For the text-containing cell, return its midpoint in [X, Y] coordinate format. 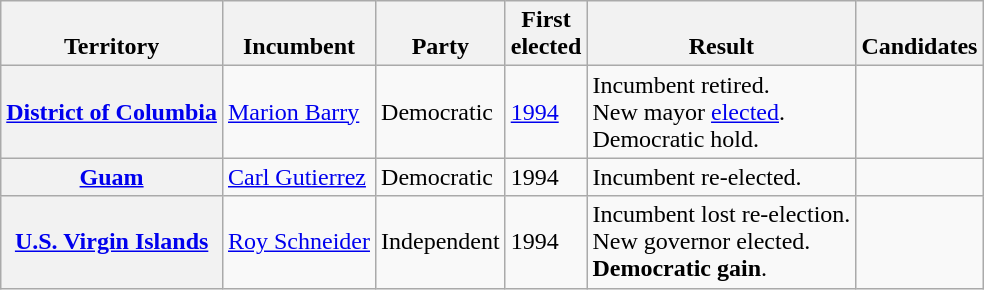
Result [722, 34]
Incumbent retired.New mayor elected.Democratic hold. [722, 112]
Territory [112, 34]
Incumbent re-elected. [722, 177]
Party [441, 34]
Incumbent [298, 34]
Guam [112, 177]
Roy Schneider [298, 242]
Incumbent lost re-election.New governor elected.Democratic gain. [722, 242]
Independent [441, 242]
District of Columbia [112, 112]
Carl Gutierrez [298, 177]
U.S. Virgin Islands [112, 242]
Marion Barry [298, 112]
Firstelected [546, 34]
Candidates [920, 34]
